Return (x, y) of the center of cell containing provided text 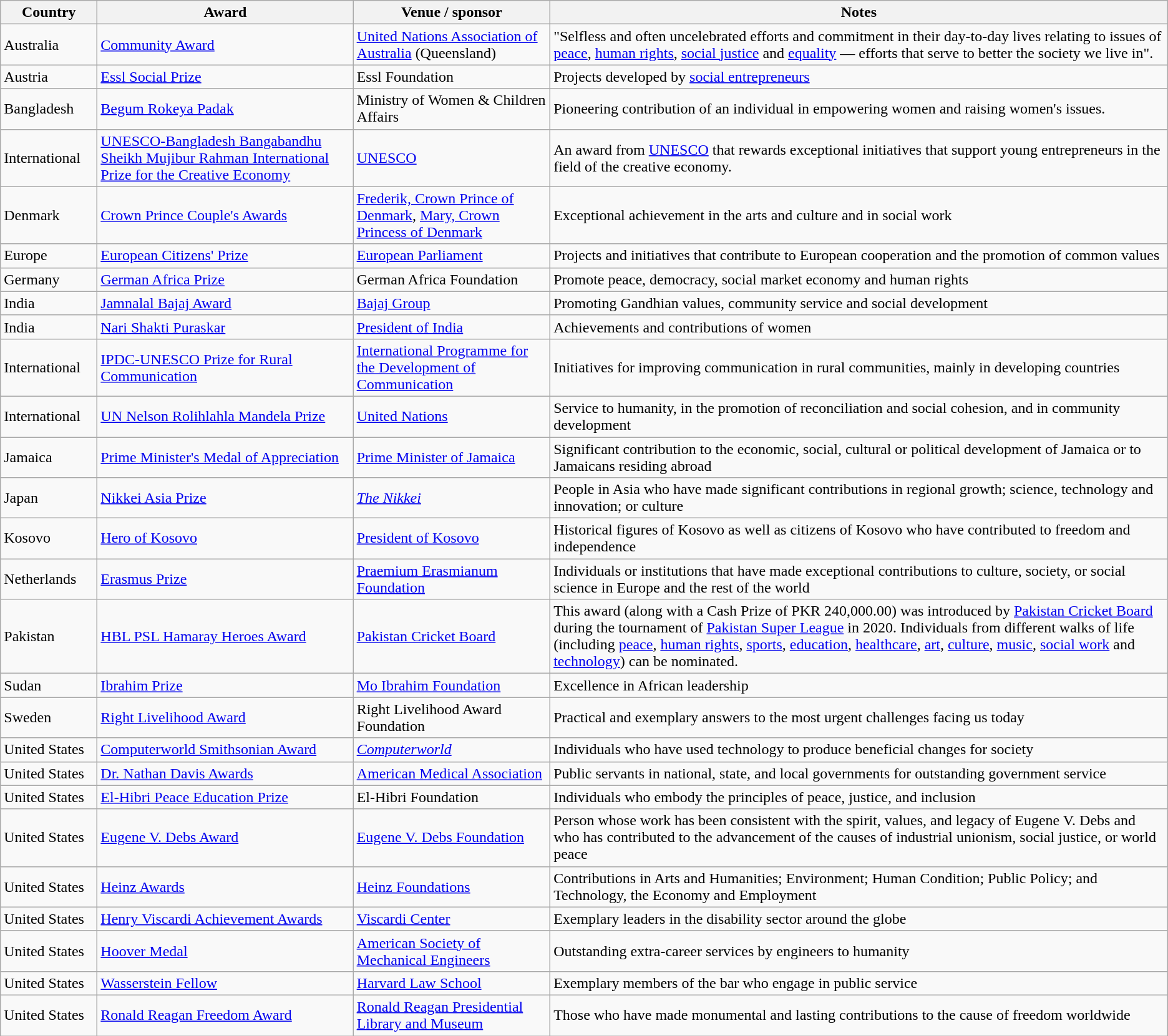
Jamaica (49, 457)
Frederik, Crown Prince of Denmark, Mary, Crown Princess of Denmark (452, 215)
El-Hibri Peace Education Prize (225, 797)
Hero of Kosovo (225, 539)
United Nations Association of Australia (Queensland) (452, 45)
Dr. Nathan Davis Awards (225, 773)
Crown Prince Couple's Awards (225, 215)
Heinz Foundations (452, 887)
Exemplary members of the bar who engage in public service (859, 983)
Pakistan Cricket Board (452, 636)
Initiatives for improving communication in rural communities, mainly in developing countries (859, 367)
German Africa Prize (225, 279)
Prime Minister of Jamaica (452, 457)
Prime Minister's Medal of Appreciation (225, 457)
Erasmus Prize (225, 579)
Achievements and contributions of women (859, 327)
Ministry of Women & Children Affairs (452, 109)
Notes (859, 12)
Service to humanity, in the promotion of reconciliation and social cohesion, and in community development (859, 417)
President of Kosovo (452, 539)
Harvard Law School (452, 983)
An award from UNESCO that rewards exceptional initiatives that support young entrepreneurs in the field of the creative economy. (859, 158)
El-Hibri Foundation (452, 797)
European Citizens' Prize (225, 256)
Award (225, 12)
Venue / sponsor (452, 12)
Praemium Erasmianum Foundation (452, 579)
Sudan (49, 685)
People in Asia who have made significant contributions in regional growth; science, technology and innovation; or culture (859, 498)
Exemplary leaders in the disability sector around the globe (859, 919)
Projects and initiatives that contribute to European cooperation and the promotion of common values (859, 256)
Austria (49, 77)
Computerworld (452, 750)
Promote peace, democracy, social market economy and human rights (859, 279)
Europe (49, 256)
Excellence in African leadership (859, 685)
Mo Ibrahim Foundation (452, 685)
President of India (452, 327)
Historical figures of Kosovo as well as citizens of Kosovo who have contributed to freedom and independence (859, 539)
Community Award (225, 45)
Denmark (49, 215)
Jamnalal Bajaj Award (225, 303)
Ronald Reagan Presidential Library and Museum (452, 1015)
Ronald Reagan Freedom Award (225, 1015)
Right Livelihood Award (225, 717)
Germany (49, 279)
Henry Viscardi Achievement Awards (225, 919)
Country (49, 12)
UN Nelson Rolihlahla Mandela Prize (225, 417)
Kosovo (49, 539)
Individuals or institutions that have made exceptional contributions to culture, society, or social science in Europe and the rest of the world (859, 579)
The Nikkei (452, 498)
UNESCO (452, 158)
Netherlands (49, 579)
Ibrahim Prize (225, 685)
HBL PSL Hamaray Heroes Award (225, 636)
Projects developed by social entrepreneurs (859, 77)
German Africa Foundation (452, 279)
Computerworld Smithsonian Award (225, 750)
Viscardi Center (452, 919)
Essl Foundation (452, 77)
UNESCO-Bangladesh Bangabandhu Sheikh Mujibur Rahman International Prize for the Creative Economy (225, 158)
Nikkei Asia Prize (225, 498)
Australia (49, 45)
United Nations (452, 417)
American Medical Association (452, 773)
Outstanding extra-career services by engineers to humanity (859, 951)
Hoover Medal (225, 951)
Individuals who embody the principles of peace, justice, and inclusion (859, 797)
Essl Social Prize (225, 77)
Nari Shakti Puraskar (225, 327)
Bajaj Group (452, 303)
Heinz Awards (225, 887)
Eugene V. Debs Award (225, 838)
European Parliament (452, 256)
Right Livelihood Award Foundation (452, 717)
Pakistan (49, 636)
Begum Rokeya Padak (225, 109)
Bangladesh (49, 109)
International Programme for the Development of Communication (452, 367)
Practical and exemplary answers to the most urgent challenges facing us today (859, 717)
Japan (49, 498)
Eugene V. Debs Foundation (452, 838)
Those who have made monumental and lasting contributions to the cause of freedom worldwide (859, 1015)
Public servants in national, state, and local governments for outstanding government service (859, 773)
Pioneering contribution of an individual in empowering women and raising women's issues. (859, 109)
Contributions in Arts and Humanities; Environment; Human Condition; Public Policy; and Technology, the Economy and Employment (859, 887)
Exceptional achievement in the arts and culture and in social work (859, 215)
Sweden (49, 717)
American Society of Mechanical Engineers (452, 951)
IPDC-UNESCO Prize for Rural Communication (225, 367)
Individuals who have used technology to produce beneficial changes for society (859, 750)
Promoting Gandhian values, community service and social development (859, 303)
Significant contribution to the economic, social, cultural or political development of Jamaica or to Jamaicans residing abroad (859, 457)
Wasserstein Fellow (225, 983)
